Identify which cell holds the provided text, then report its [x, y] central coordinate. 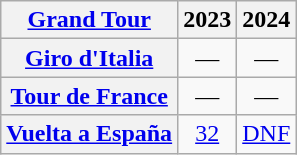
2024 [266, 20]
32 [208, 134]
Vuelta a España [90, 134]
2023 [208, 20]
Grand Tour [90, 20]
Giro d'Italia [90, 58]
Tour de France [90, 96]
DNF [266, 134]
